Locate the cell with the specified text and output its (x, y) center coordinate. 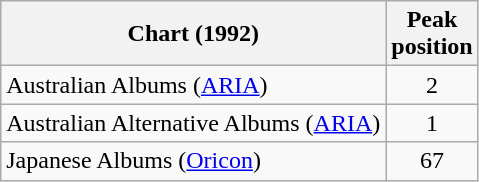
Japanese Albums (Oricon) (194, 161)
Peakposition (432, 34)
Australian Alternative Albums (ARIA) (194, 123)
Chart (1992) (194, 34)
67 (432, 161)
Australian Albums (ARIA) (194, 85)
1 (432, 123)
2 (432, 85)
